Scan for the cell matching the given text and deliver its [X, Y] coordinate at center. 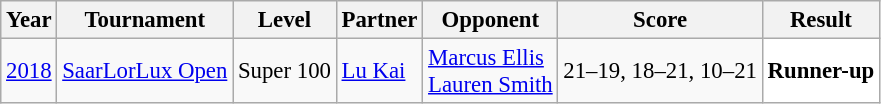
Result [820, 20]
Tournament [145, 20]
Year [29, 20]
21–19, 18–21, 10–21 [660, 72]
Runner-up [820, 72]
Opponent [490, 20]
SaarLorLux Open [145, 72]
Partner [380, 20]
Lu Kai [380, 72]
2018 [29, 72]
Super 100 [285, 72]
Level [285, 20]
Marcus Ellis Lauren Smith [490, 72]
Score [660, 20]
